Scan for the cell matching the given text and deliver its (x, y) coordinate at center. 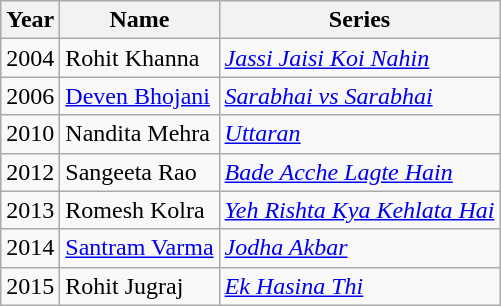
2013 (30, 210)
Nandita Mehra (140, 134)
Jassi Jaisi Koi Nahin (360, 58)
Romesh Kolra (140, 210)
Yeh Rishta Kya Kehlata Hai (360, 210)
Name (140, 20)
2015 (30, 286)
2010 (30, 134)
Rohit Jugraj (140, 286)
Sangeeta Rao (140, 172)
Jodha Akbar (360, 248)
Year (30, 20)
Bade Acche Lagte Hain (360, 172)
2004 (30, 58)
Sarabhai vs Sarabhai (360, 96)
Santram Varma (140, 248)
Deven Bhojani (140, 96)
Series (360, 20)
2014 (30, 248)
Ek Hasina Thi (360, 286)
Rohit Khanna (140, 58)
2006 (30, 96)
Uttaran (360, 134)
2012 (30, 172)
